Scan for the cell matching the given text and deliver its [x, y] coordinate at center. 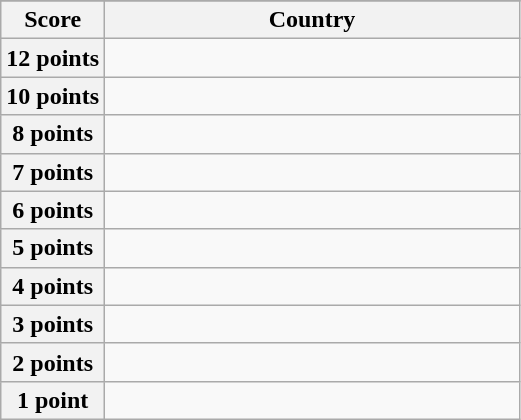
12 points [53, 58]
2 points [53, 362]
Country [312, 20]
3 points [53, 324]
6 points [53, 210]
1 point [53, 400]
4 points [53, 286]
5 points [53, 248]
Score [53, 20]
7 points [53, 172]
8 points [53, 134]
10 points [53, 96]
